Scan for the cell matching the given text and deliver its (x, y) coordinate at center. 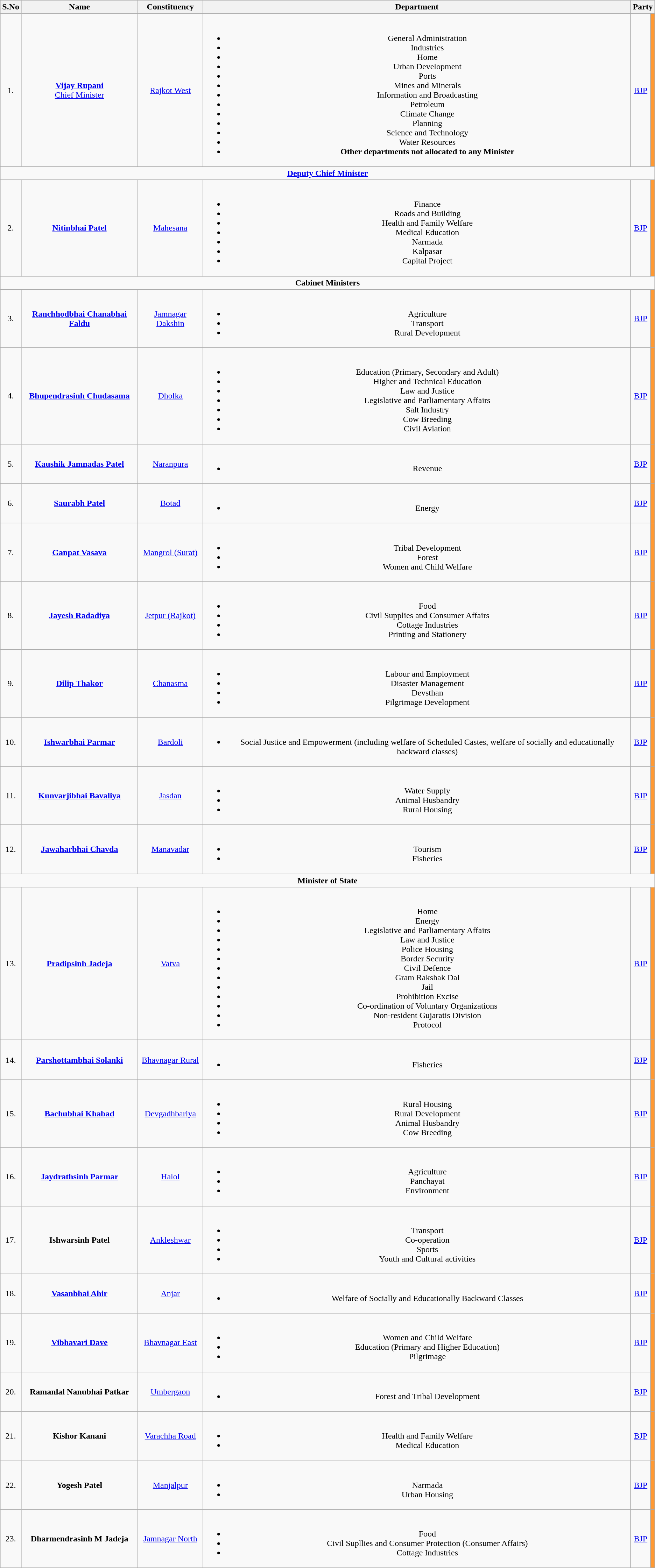
AgricultureTransportRural Development (417, 318)
FoodCivil Supllies and Consumer Protection (Consumer Affairs)Cottage Industries (417, 1539)
FoodCivil Supplies and Consumer AffairsCottage IndustriesPrinting and Stationery (417, 615)
22. (11, 1485)
Bhupendrasinh Chudasama (79, 396)
Water SupplyAnimal HusbandryRural Housing (417, 796)
5. (11, 464)
Jaydrathsinh Parmar (79, 1177)
Social Justice and Empowerment (including welfare of Scheduled Castes, welfare of socially and educationally backward classes) (417, 742)
Botad (170, 503)
Jasdan (170, 796)
S.No (11, 7)
Vatva (170, 963)
Devgadhbariya (170, 1114)
Anjar (170, 1294)
Bachubhai Khabad (79, 1114)
4. (11, 396)
7. (11, 552)
Jamnagar North (170, 1539)
Bardoli (170, 742)
23. (11, 1539)
Kishor Kanani (79, 1436)
10. (11, 742)
Manjalpur (170, 1485)
NarmadaUrban Housing (417, 1485)
Dholka (170, 396)
9. (11, 683)
14. (11, 1060)
Vijay RupaniChief Minister (79, 90)
Department (417, 7)
2. (11, 228)
Jawaharbhai Chavda (79, 849)
Bhavnagar Rural (170, 1060)
Mahesana (170, 228)
Rural HousingRural DevelopmentAnimal HusbandryCow Breeding (417, 1114)
Vibhavari Dave (79, 1343)
Jetpur (Rajkot) (170, 615)
Naranpura (170, 464)
Ranchhodbhai Chanabhai Faldu (79, 318)
Cabinet Ministers (327, 283)
Ganpat Vasava (79, 552)
Parshottambhai Solanki (79, 1060)
21. (11, 1436)
Constituency (170, 7)
Saurabh Patel (79, 503)
Ramanlal Nanubhai Patkar (79, 1392)
Bhavnagar East (170, 1343)
12. (11, 849)
1. (11, 90)
6. (11, 503)
Energy (417, 503)
Pradipsinh Jadeja (79, 963)
Kunvarjibhai Bavaliya (79, 796)
Varachha Road (170, 1436)
16. (11, 1177)
FinanceRoads and BuildingHealth and Family WelfareMedical EducationNarmadaKalpasarCapital Project (417, 228)
Mangrol (Surat) (170, 552)
15. (11, 1114)
Chanasma (170, 683)
19. (11, 1343)
Deputy Chief Minister (327, 173)
Fisheries (417, 1060)
Forest and Tribal Development (417, 1392)
Jayesh Radadiya (79, 615)
Umbergaon (170, 1392)
Minister of State (327, 881)
Ishwarsinh Patel (79, 1240)
3. (11, 318)
Vasanbhai Ahir (79, 1294)
11. (11, 796)
Rajkot West (170, 90)
Ishwarbhai Parmar (79, 742)
13. (11, 963)
Revenue (417, 464)
Tribal DevelopmentForestWomen and Child Welfare (417, 552)
20. (11, 1392)
Ankleshwar (170, 1240)
Health and Family WelfareMedical Education (417, 1436)
Dharmendrasinh M Jadeja (79, 1539)
Jamnagar Dakshin (170, 318)
17. (11, 1240)
AgriculturePanchayatEnvironment (417, 1177)
Yogesh Patel (79, 1485)
Name (79, 7)
Women and Child WelfareEducation (Primary and Higher Education)Pilgrimage (417, 1343)
Manavadar (170, 849)
TourismFisheries (417, 849)
Halol (170, 1177)
8. (11, 615)
Welfare of Socially and Educationally Backward Classes (417, 1294)
TransportCo-operationSportsYouth and Cultural activities (417, 1240)
Dilip Thakor (79, 683)
Labour and EmploymentDisaster ManagementDevsthanPilgrimage Development (417, 683)
Nitinbhai Patel (79, 228)
18. (11, 1294)
Party (643, 7)
Kaushik Jamnadas Patel (79, 464)
